Search for the cell housing the specified text and yield its [X, Y] center coordinate. 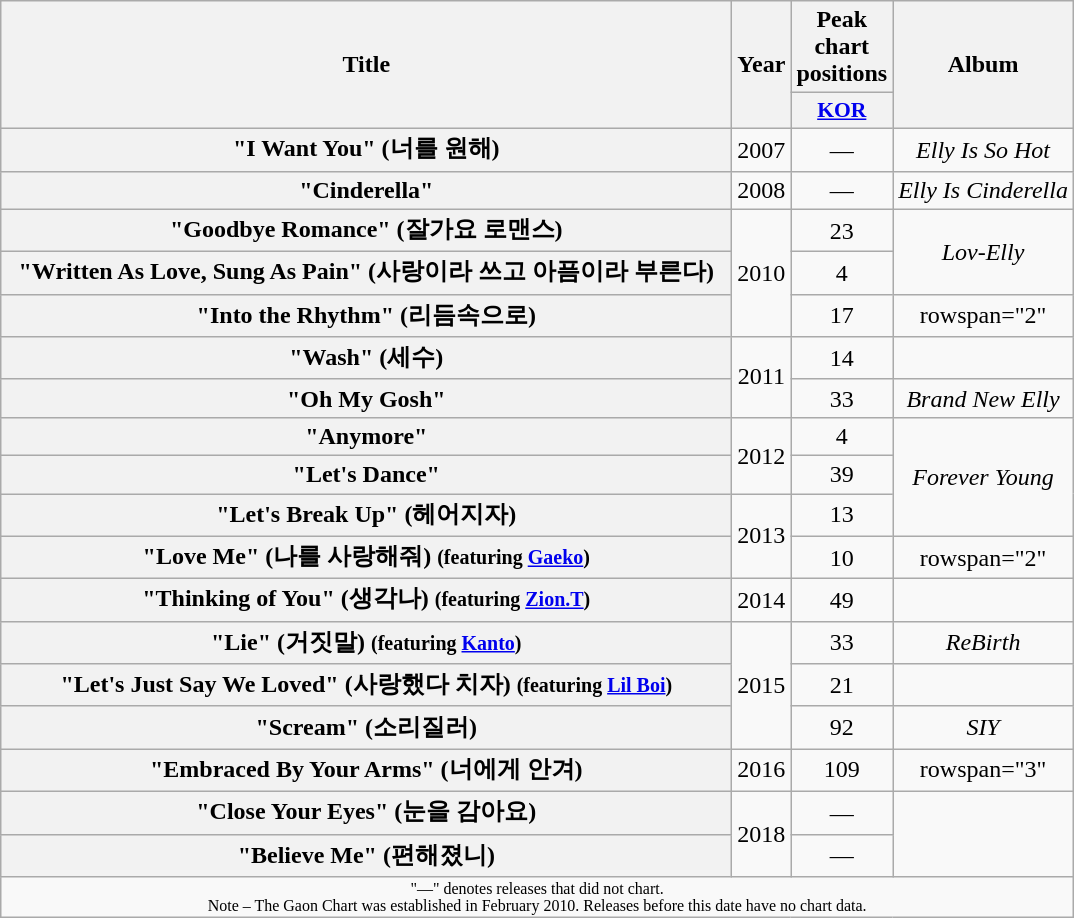
2014 [762, 600]
49 [842, 600]
Year [762, 65]
14 [842, 358]
"Let's Dance" [366, 474]
10 [842, 558]
"Oh My Gosh" [366, 398]
2011 [762, 378]
Brand New Elly [984, 398]
2012 [762, 455]
"Embraced By Your Arms" (너에게 안겨) [366, 770]
Album [984, 65]
"Written As Love, Sung As Pain" (사랑이라 쓰고 아픔이라 부른다) [366, 274]
Elly Is Cinderella [984, 190]
"Cinderella" [366, 190]
Elly Is So Hot [984, 150]
2015 [762, 685]
39 [842, 474]
109 [842, 770]
"Love Me" (나를 사랑해줘) (featuring Gaeko) [366, 558]
Lov-Elly [984, 252]
"Into the Rhythm" (리듬속으로) [366, 316]
rowspan="3" [984, 770]
2018 [762, 834]
2013 [762, 536]
SIY [984, 728]
"Wash" (세수) [366, 358]
2007 [762, 150]
"Let's Just Say We Loved" (사랑했다 치자) (featuring Lil Boi) [366, 686]
"Goodbye Romance" (잘가요 로맨스) [366, 230]
"Lie" (거짓말) (featuring Kanto) [366, 642]
23 [842, 230]
21 [842, 686]
17 [842, 316]
"Close Your Eyes" (눈을 감아요) [366, 812]
"I Want You" (너를 원해) [366, 150]
"Anymore" [366, 436]
"Believe Me" (편해졌니) [366, 856]
ReBirth [984, 642]
Forever Young [984, 476]
2010 [762, 273]
"—" denotes releases that did not chart.Note – The Gaon Chart was established in February 2010. Releases before this date have no chart data. [538, 898]
"Scream" (소리질러) [366, 728]
13 [842, 516]
KOR [842, 111]
92 [842, 728]
2016 [762, 770]
"Let's Break Up" (헤어지자) [366, 516]
2008 [762, 190]
Title [366, 65]
Peak chart positions [842, 47]
"Thinking of You" (생각나) (featuring Zion.T) [366, 600]
